From the cell containing the given text, extract its center point as [X, Y] coordinate. 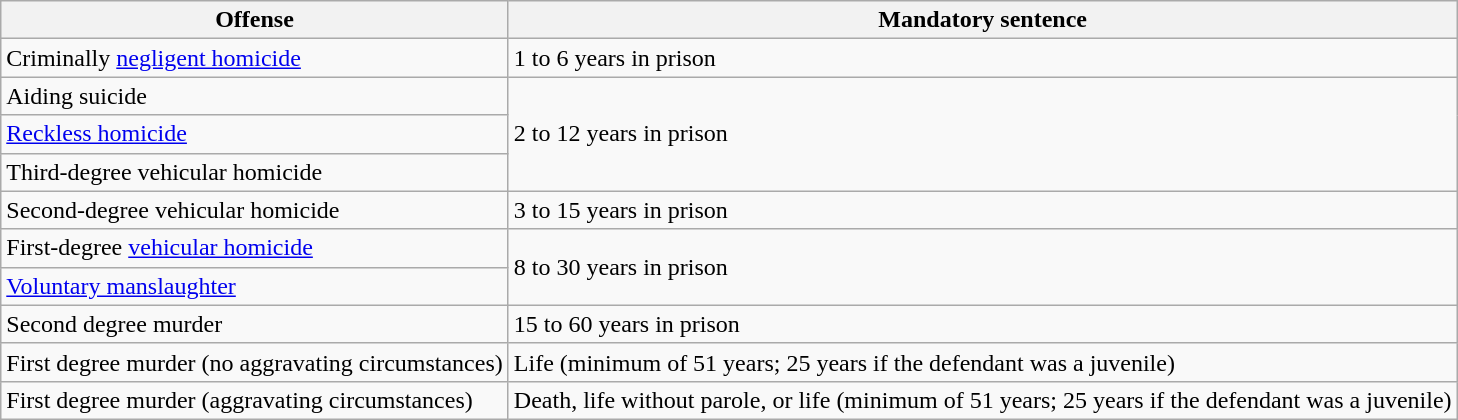
8 to 30 years in prison [982, 267]
1 to 6 years in prison [982, 58]
Third-degree vehicular homicide [255, 172]
Life (minimum of 51 years; 25 years if the defendant was a juvenile) [982, 362]
Mandatory sentence [982, 20]
First-degree vehicular homicide [255, 248]
2 to 12 years in prison [982, 134]
First degree murder (no aggravating circumstances) [255, 362]
Aiding suicide [255, 96]
Criminally negligent homicide [255, 58]
First degree murder (aggravating circumstances) [255, 400]
Second-degree vehicular homicide [255, 210]
Offense [255, 20]
Death, life without parole, or life (minimum of 51 years; 25 years if the defendant was a juvenile) [982, 400]
Voluntary manslaughter [255, 286]
15 to 60 years in prison [982, 324]
Reckless homicide [255, 134]
Second degree murder [255, 324]
3 to 15 years in prison [982, 210]
